Extract the (X, Y) coordinate from the center of the cell holding the provided text.  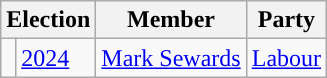
Labour (286, 58)
Party (286, 20)
Mark Sewards (171, 58)
Member (171, 20)
Election (48, 20)
2024 (56, 58)
